Find where the given text appears and provide that cell's center as [X, Y] coordinate. 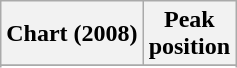
Chart (2008) [72, 34]
Peakposition [189, 34]
